Determine the (X, Y) coordinate at the center of the cell enclosing the given text.  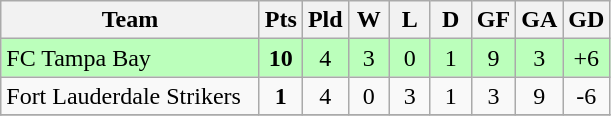
GA (540, 20)
FC Tampa Bay (130, 58)
+6 (586, 58)
Pts (280, 20)
W (368, 20)
-6 (586, 96)
Pld (325, 20)
Fort Lauderdale Strikers (130, 96)
Team (130, 20)
L (410, 20)
D (450, 20)
GD (586, 20)
10 (280, 58)
GF (493, 20)
